From the cell containing the given text, extract its center point as [x, y] coordinate. 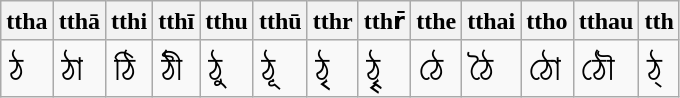
ঠা [79, 68]
ঠে [436, 68]
ঠৈ [492, 68]
tthu [227, 21]
ঠি [130, 68]
ঠী [176, 68]
ঠূ [280, 68]
tthr [332, 21]
ttha [27, 21]
tthā [79, 21]
ঠো [547, 68]
ঠ্ [659, 68]
tthū [280, 21]
tthī [176, 21]
tthe [436, 21]
ঠৃ [332, 68]
ঠ [27, 68]
ঠৄ [384, 68]
ঠৌ [606, 68]
tth [659, 21]
tthau [606, 21]
tthi [130, 21]
tthr̄ [384, 21]
ttho [547, 21]
ঠু [227, 68]
tthai [492, 21]
